Return (x, y) of the center of cell containing provided text 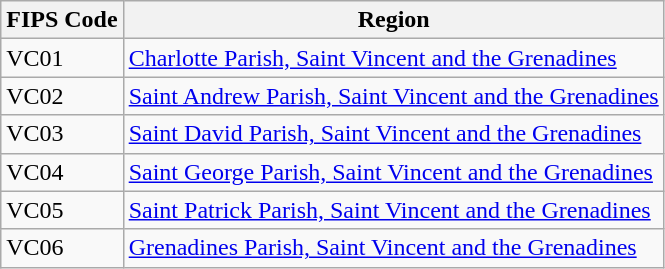
Charlotte Parish, Saint Vincent and the Grenadines (394, 58)
VC04 (62, 172)
VC01 (62, 58)
Region (394, 20)
VC03 (62, 134)
Saint George Parish, Saint Vincent and the Grenadines (394, 172)
Saint Andrew Parish, Saint Vincent and the Grenadines (394, 96)
VC02 (62, 96)
FIPS Code (62, 20)
VC05 (62, 210)
Saint Patrick Parish, Saint Vincent and the Grenadines (394, 210)
Saint David Parish, Saint Vincent and the Grenadines (394, 134)
Grenadines Parish, Saint Vincent and the Grenadines (394, 248)
VC06 (62, 248)
